Pinpoint the cell where the given text exists, returning its [X, Y] midpoint coordinate. 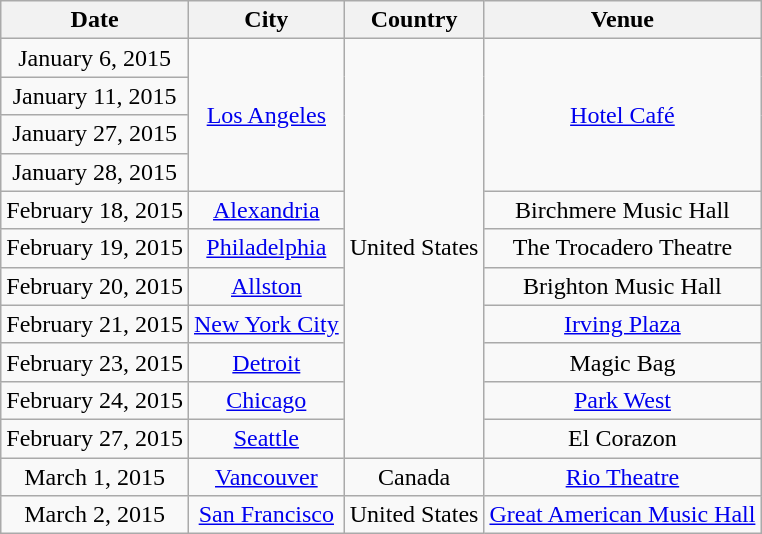
Alexandria [266, 210]
Great American Music Hall [622, 515]
January 11, 2015 [95, 96]
February 18, 2015 [95, 210]
City [266, 20]
February 23, 2015 [95, 362]
Los Angeles [266, 115]
Philadelphia [266, 248]
January 27, 2015 [95, 134]
New York City [266, 324]
Detroit [266, 362]
February 27, 2015 [95, 438]
Chicago [266, 400]
Brighton Music Hall [622, 286]
Date [95, 20]
Birchmere Music Hall [622, 210]
February 19, 2015 [95, 248]
Vancouver [266, 477]
The Trocadero Theatre [622, 248]
March 2, 2015 [95, 515]
Hotel Café [622, 115]
Seattle [266, 438]
Park West [622, 400]
March 1, 2015 [95, 477]
Venue [622, 20]
Canada [414, 477]
Country [414, 20]
January 6, 2015 [95, 58]
Irving Plaza [622, 324]
January 28, 2015 [95, 172]
February 21, 2015 [95, 324]
Allston [266, 286]
Magic Bag [622, 362]
February 24, 2015 [95, 400]
February 20, 2015 [95, 286]
San Francisco [266, 515]
Rio Theatre [622, 477]
El Corazon [622, 438]
